Output the (x, y) coordinate of the center of the cell containing the given text.  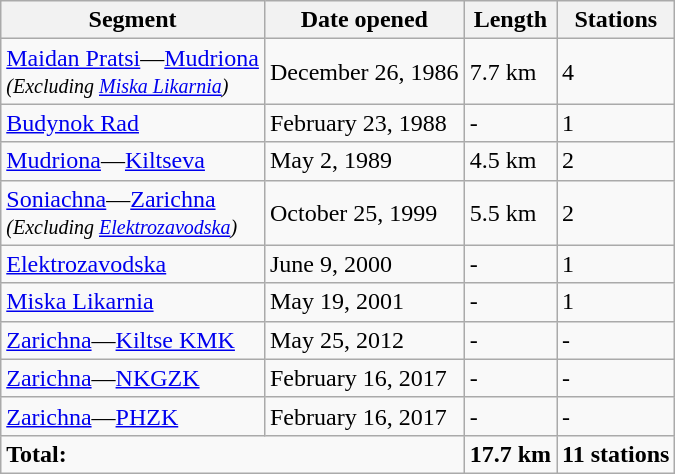
October 25, 1999 (364, 212)
May 25, 2012 (364, 340)
4.5 km (510, 161)
Segment (133, 20)
Zarichna—NKGZK (133, 378)
7.7 km (510, 72)
Mudriona—Kiltseva (133, 161)
Stations (616, 20)
Zarichna—PHZK (133, 416)
4 (616, 72)
11 stations (616, 454)
Date opened (364, 20)
Total: (232, 454)
Zarichna—Kiltse KMK (133, 340)
Maidan Pratsi—Mudriona(Excluding Miska Likarnia) (133, 72)
May 2, 1989 (364, 161)
Miska Likarnia (133, 302)
17.7 km (510, 454)
Elektrozavodska (133, 264)
5.5 km (510, 212)
Length (510, 20)
Soniachna—Zarichna(Excluding Elektrozavodska) (133, 212)
February 23, 1988 (364, 123)
December 26, 1986 (364, 72)
June 9, 2000 (364, 264)
Budynok Rad (133, 123)
May 19, 2001 (364, 302)
